Return the (X, Y) coordinate for the center point of the cell that contains the specified text.  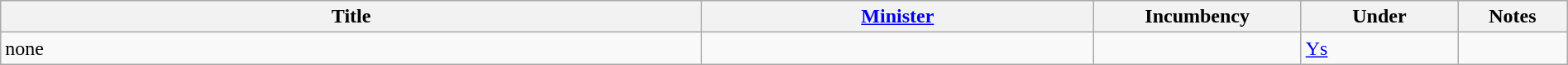
Incumbency (1198, 17)
Minister (898, 17)
none (351, 48)
Ys (1379, 48)
Under (1379, 17)
Title (351, 17)
Notes (1513, 17)
